Output the (X, Y) coordinate of the center of the cell containing the given text.  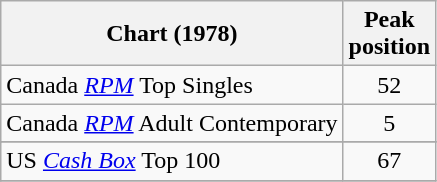
5 (389, 123)
67 (389, 161)
Peakposition (389, 34)
Canada RPM Top Singles (172, 85)
Canada RPM Adult Contemporary (172, 123)
Chart (1978) (172, 34)
US Cash Box Top 100 (172, 161)
52 (389, 85)
